Locate the cell with the specified text and output its [X, Y] center coordinate. 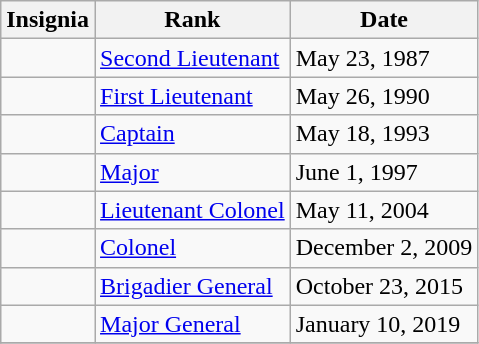
Second Lieutenant [193, 58]
October 23, 2015 [384, 286]
January 10, 2019 [384, 324]
Insignia [48, 20]
Brigadier General [193, 286]
June 1, 1997 [384, 172]
Colonel [193, 248]
Major General [193, 324]
Date [384, 20]
Lieutenant Colonel [193, 210]
Major [193, 172]
May 18, 1993 [384, 134]
Captain [193, 134]
December 2, 2009 [384, 248]
May 11, 2004 [384, 210]
May 26, 1990 [384, 96]
Rank [193, 20]
May 23, 1987 [384, 58]
First Lieutenant [193, 96]
